Return the [X, Y] coordinate for the center point of the cell that contains the specified text.  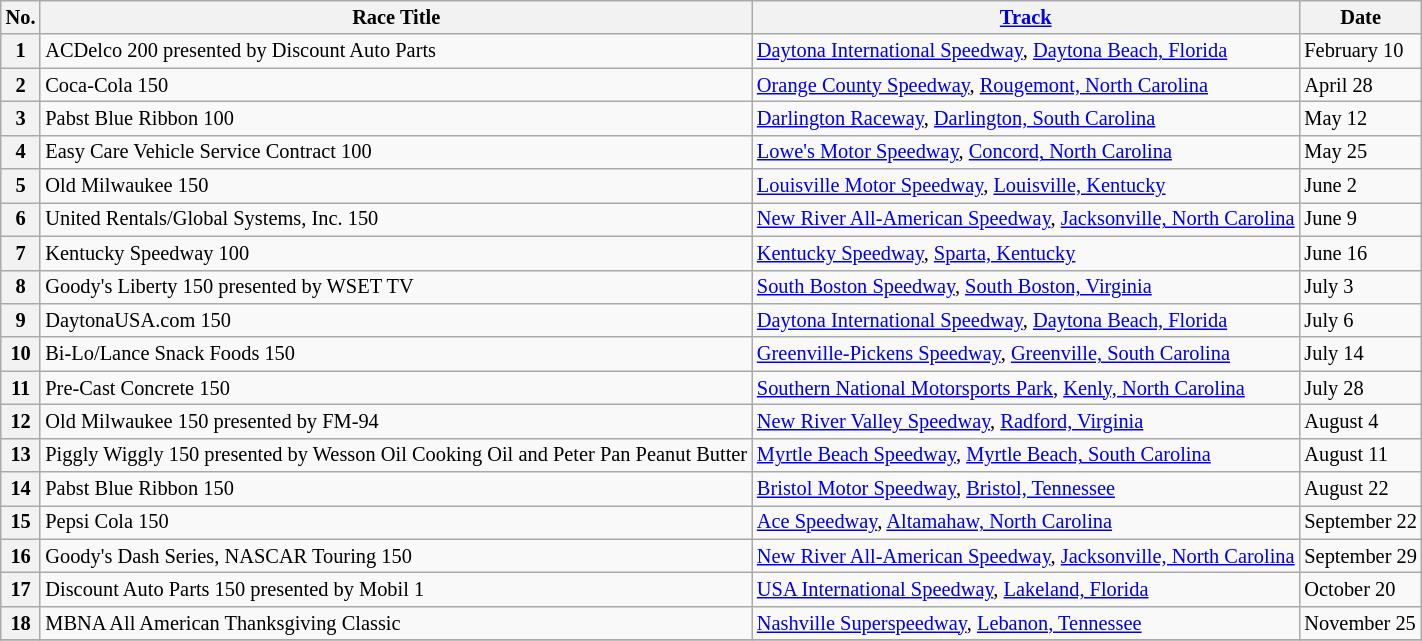
Goody's Dash Series, NASCAR Touring 150 [396, 556]
Myrtle Beach Speedway, Myrtle Beach, South Carolina [1026, 455]
United Rentals/Global Systems, Inc. 150 [396, 219]
August 11 [1360, 455]
Greenville-Pickens Speedway, Greenville, South Carolina [1026, 354]
12 [21, 421]
5 [21, 186]
Bi-Lo/Lance Snack Foods 150 [396, 354]
May 25 [1360, 152]
18 [21, 623]
Goody's Liberty 150 presented by WSET TV [396, 287]
1 [21, 51]
July 3 [1360, 287]
No. [21, 17]
August 4 [1360, 421]
Pabst Blue Ribbon 150 [396, 489]
11 [21, 388]
August 22 [1360, 489]
Louisville Motor Speedway, Louisville, Kentucky [1026, 186]
Bristol Motor Speedway, Bristol, Tennessee [1026, 489]
May 12 [1360, 118]
7 [21, 253]
Darlington Raceway, Darlington, South Carolina [1026, 118]
November 25 [1360, 623]
February 10 [1360, 51]
Old Milwaukee 150 [396, 186]
9 [21, 320]
Kentucky Speedway, Sparta, Kentucky [1026, 253]
Old Milwaukee 150 presented by FM-94 [396, 421]
Lowe's Motor Speedway, Concord, North Carolina [1026, 152]
July 28 [1360, 388]
Pre-Cast Concrete 150 [396, 388]
Orange County Speedway, Rougemont, North Carolina [1026, 85]
June 16 [1360, 253]
April 28 [1360, 85]
Pabst Blue Ribbon 100 [396, 118]
16 [21, 556]
14 [21, 489]
2 [21, 85]
Date [1360, 17]
Piggly Wiggly 150 presented by Wesson Oil Cooking Oil and Peter Pan Peanut Butter [396, 455]
July 6 [1360, 320]
6 [21, 219]
13 [21, 455]
June 9 [1360, 219]
June 2 [1360, 186]
September 29 [1360, 556]
July 14 [1360, 354]
Track [1026, 17]
4 [21, 152]
Southern National Motorsports Park, Kenly, North Carolina [1026, 388]
10 [21, 354]
Nashville Superspeedway, Lebanon, Tennessee [1026, 623]
ACDelco 200 presented by Discount Auto Parts [396, 51]
15 [21, 522]
DaytonaUSA.com 150 [396, 320]
Race Title [396, 17]
MBNA All American Thanksgiving Classic [396, 623]
Easy Care Vehicle Service Contract 100 [396, 152]
Coca-Cola 150 [396, 85]
17 [21, 589]
South Boston Speedway, South Boston, Virginia [1026, 287]
8 [21, 287]
Discount Auto Parts 150 presented by Mobil 1 [396, 589]
October 20 [1360, 589]
September 22 [1360, 522]
USA International Speedway, Lakeland, Florida [1026, 589]
New River Valley Speedway, Radford, Virginia [1026, 421]
Kentucky Speedway 100 [396, 253]
Ace Speedway, Altamahaw, North Carolina [1026, 522]
3 [21, 118]
Pepsi Cola 150 [396, 522]
